Find where the given text appears and provide that cell's center as (x, y) coordinate. 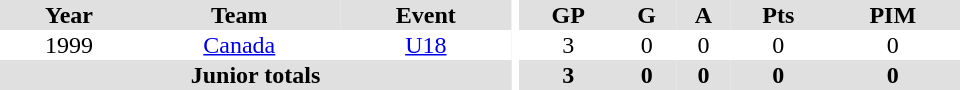
GP (568, 15)
Event (426, 15)
G (646, 15)
1999 (69, 45)
Year (69, 15)
Canada (240, 45)
A (704, 15)
PIM (893, 15)
U18 (426, 45)
Pts (778, 15)
Junior totals (256, 75)
Team (240, 15)
